Identify which cell holds the provided text, then report its [x, y] central coordinate. 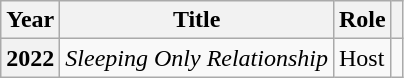
2022 [30, 58]
Title [197, 20]
Host [362, 58]
Year [30, 20]
Role [362, 20]
Sleeping Only Relationship [197, 58]
